Search for the cell housing the specified text and yield its (x, y) center coordinate. 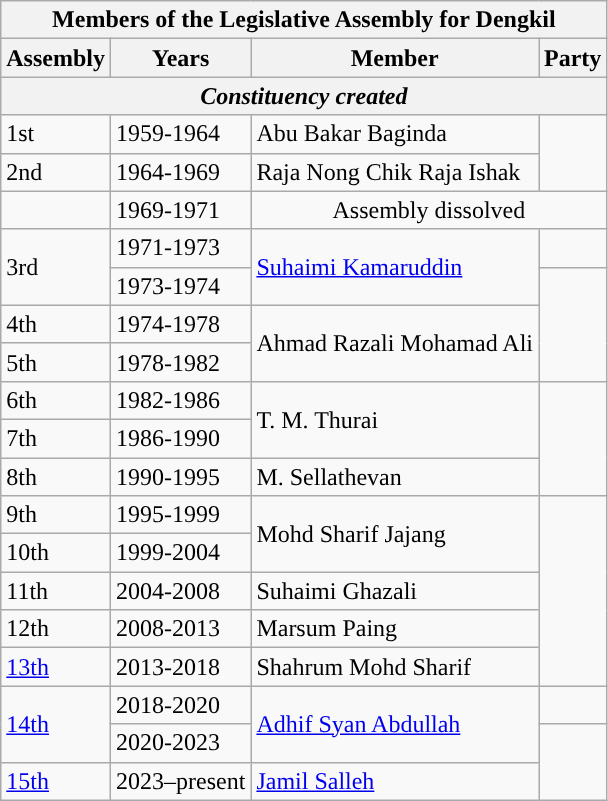
Ahmad Razali Mohamad Ali (395, 343)
Suhaimi Ghazali (395, 591)
Years (180, 58)
T. M. Thurai (395, 419)
Raja Nong Chik Raja Ishak (395, 172)
14th (56, 724)
2008-2013 (180, 629)
1st (56, 134)
Adhif Syan Abdullah (395, 724)
Constituency created (304, 96)
1973-1974 (180, 286)
M. Sellathevan (395, 477)
2018-2020 (180, 705)
Members of the Legislative Assembly for Dengkil (304, 20)
1982-1986 (180, 400)
1959-1964 (180, 134)
Marsum Paing (395, 629)
1971-1973 (180, 248)
Party (573, 58)
2013-2018 (180, 667)
Suhaimi Kamaruddin (395, 267)
3rd (56, 267)
1978-1982 (180, 362)
6th (56, 400)
13th (56, 667)
2nd (56, 172)
1995-1999 (180, 515)
Shahrum Mohd Sharif (395, 667)
Assembly dissolved (429, 210)
2023–present (180, 781)
9th (56, 515)
2020-2023 (180, 743)
8th (56, 477)
1990-1995 (180, 477)
1986-1990 (180, 438)
10th (56, 553)
11th (56, 591)
1969-1971 (180, 210)
5th (56, 362)
7th (56, 438)
Assembly (56, 58)
Mohd Sharif Jajang (395, 534)
1974-1978 (180, 324)
1964-1969 (180, 172)
Jamil Salleh (395, 781)
2004-2008 (180, 591)
Abu Bakar Baginda (395, 134)
15th (56, 781)
Member (395, 58)
1999-2004 (180, 553)
12th (56, 629)
4th (56, 324)
